Find where the given text appears and provide that cell's center as [x, y] coordinate. 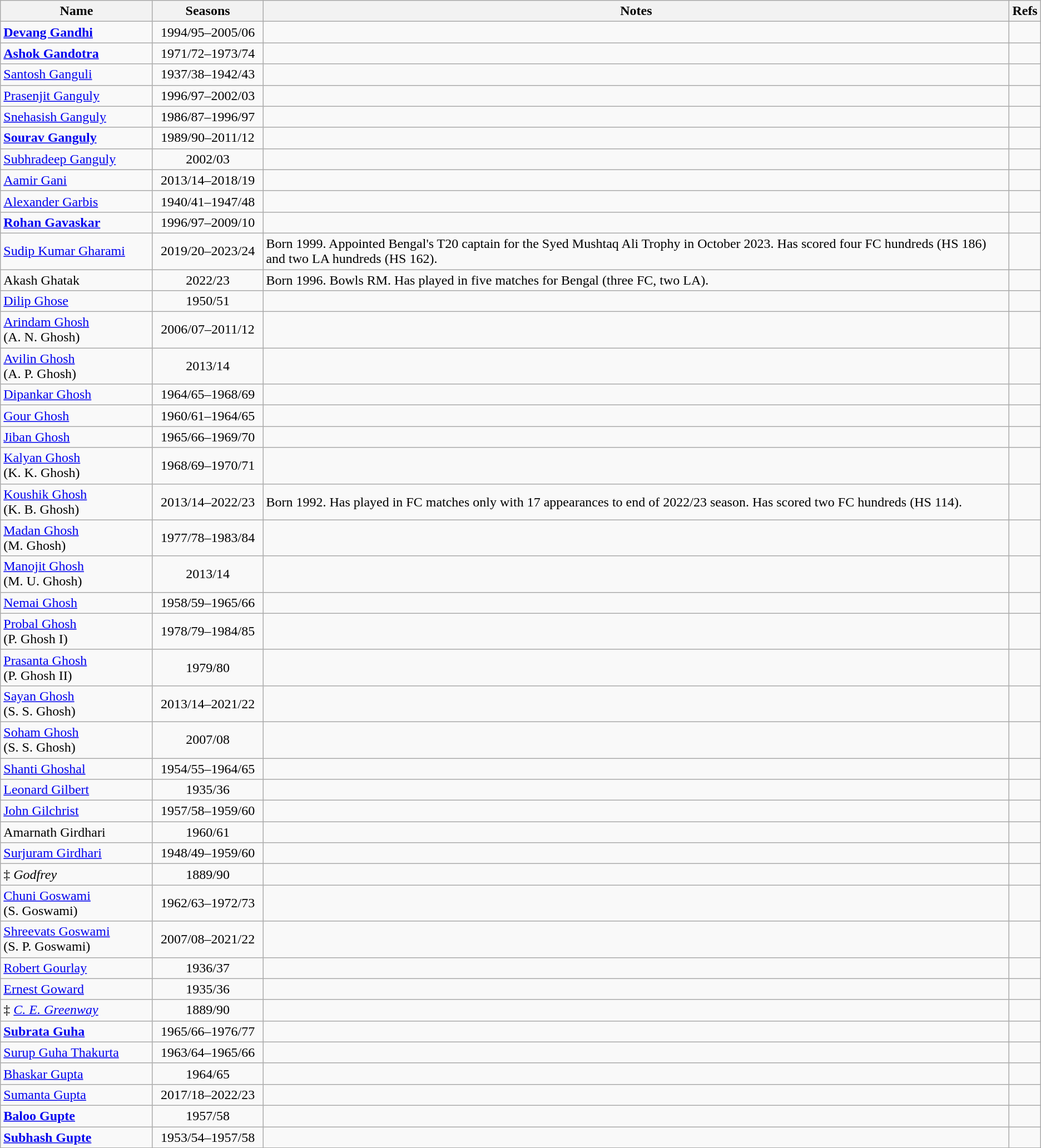
1950/51 [208, 301]
Santosh Ganguli [77, 74]
Jiban Ghosh [77, 437]
2019/20–2023/24 [208, 251]
Surup Guha Thakurta [77, 1052]
Avilin Ghosh(A. P. Ghosh) [77, 366]
1964/65–1968/69 [208, 395]
1953/54–1957/58 [208, 1137]
1989/90–2011/12 [208, 138]
‡ C. E. Greenway [77, 1010]
2017/18–2022/23 [208, 1095]
1965/66–1976/77 [208, 1031]
Alexander Garbis [77, 201]
1971/72–1973/74 [208, 53]
2007/08 [208, 739]
Refs [1025, 11]
1936/37 [208, 968]
1962/63–1972/73 [208, 903]
Arindam Ghosh(A. N. Ghosh) [77, 330]
1978/79–1984/85 [208, 632]
1986/87–1996/97 [208, 117]
Sourav Ganguly [77, 138]
Shreevats Goswami(S. P. Goswami) [77, 940]
Name [77, 11]
Sudip Kumar Gharami [77, 251]
Akash Ghatak [77, 280]
Koushik Ghosh(K. B. Ghosh) [77, 501]
Dipankar Ghosh [77, 395]
Leonard Gilbert [77, 790]
Chuni Goswami(S. Goswami) [77, 903]
1968/69–1970/71 [208, 466]
2013/14–2022/23 [208, 501]
1957/58 [208, 1116]
Snehasish Ganguly [77, 117]
Madan Ghosh(M. Ghosh) [77, 538]
Shanti Ghoshal [77, 769]
1948/49–1959/60 [208, 853]
1957/58–1959/60 [208, 811]
2013/14–2018/19 [208, 180]
Robert Gourlay [77, 968]
2013/14–2021/22 [208, 704]
Sayan Ghosh(S. S. Ghosh) [77, 704]
1954/55–1964/65 [208, 769]
Kalyan Ghosh(K. K. Ghosh) [77, 466]
‡ Godfrey [77, 874]
Born 1992. Has played in FC matches only with 17 appearances to end of 2022/23 season. Has scored two FC hundreds (HS 114). [636, 501]
1958/59–1965/66 [208, 603]
Probal Ghosh(P. Ghosh I) [77, 632]
1979/80 [208, 667]
Subrata Guha [77, 1031]
2022/23 [208, 280]
1960/61–1964/65 [208, 416]
1996/97–2002/03 [208, 96]
Prasenjit Ganguly [77, 96]
2007/08–2021/22 [208, 940]
Notes [636, 11]
1964/65 [208, 1074]
Subhash Gupte [77, 1137]
Prasanta Ghosh(P. Ghosh II) [77, 667]
Rohan Gavaskar [77, 222]
Ashok Gandotra [77, 53]
Seasons [208, 11]
1994/95–2005/06 [208, 32]
Surjuram Girdhari [77, 853]
Sumanta Gupta [77, 1095]
Ernest Goward [77, 989]
Amarnath Girdhari [77, 832]
Dilip Ghose [77, 301]
Soham Ghosh(S. S. Ghosh) [77, 739]
1963/64–1965/66 [208, 1052]
Baloo Gupte [77, 1116]
1960/61 [208, 832]
2002/03 [208, 159]
Devang Gandhi [77, 32]
1965/66–1969/70 [208, 437]
2006/07–2011/12 [208, 330]
Bhaskar Gupta [77, 1074]
Subhradeep Ganguly [77, 159]
1940/41–1947/48 [208, 201]
John Gilchrist [77, 811]
Born 1996. Bowls RM. Has played in five matches for Bengal (three FC, two LA). [636, 280]
1977/78–1983/84 [208, 538]
Nemai Ghosh [77, 603]
1937/38–1942/43 [208, 74]
Aamir Gani [77, 180]
Gour Ghosh [77, 416]
1996/97–2009/10 [208, 222]
Manojit Ghosh(M. U. Ghosh) [77, 574]
